Determine the (X, Y) coordinate at the center of the cell enclosing the given text.  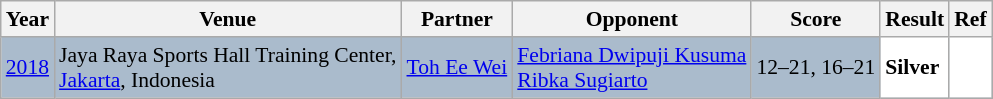
Opponent (632, 19)
Febriana Dwipuji Kusuma Ribka Sugiarto (632, 68)
Year (28, 19)
Score (816, 19)
Partner (456, 19)
Result (914, 19)
Toh Ee Wei (456, 68)
2018 (28, 68)
Jaya Raya Sports Hall Training Center,Jakarta, Indonesia (228, 68)
Ref (970, 19)
12–21, 16–21 (816, 68)
Venue (228, 19)
Silver (914, 68)
